Extract the (X, Y) coordinate from the center of the cell holding the provided text.  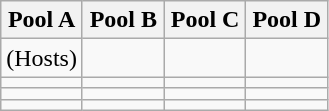
Pool A (42, 20)
Pool B (123, 20)
Pool D (287, 20)
Pool C (205, 20)
(Hosts) (42, 58)
